For the text-containing cell, return its midpoint in (x, y) coordinate format. 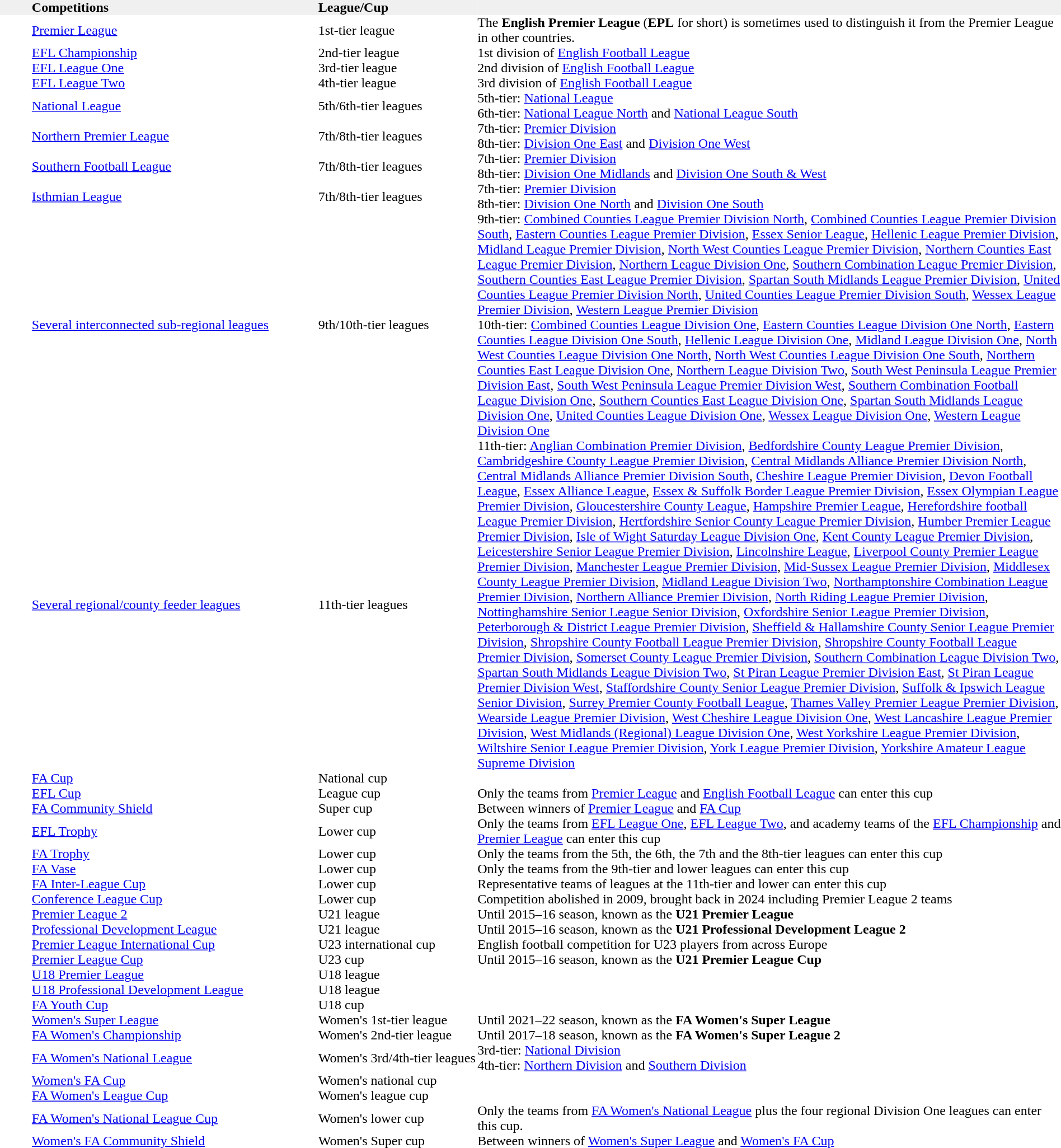
Conference League Cup (175, 899)
Premier League (175, 30)
Competition abolished in 2009, brought back in 2024 including Premier League 2 teams (769, 899)
Premier League 2 (175, 915)
2nd division of English Football League (769, 68)
U18 Professional Development League (175, 990)
Until 2015–16 season, known as the U21 Professional Development League 2 (769, 929)
9th/10th-tier leagues (398, 325)
EFL League Two (175, 83)
Only the teams from the 5th, the 6th, the 7th and the 8th-tier leagues can enter this cup (769, 854)
FA Women's National League Cup (175, 1118)
7th-tier: Premier Division8th-tier: Division One North and Division One South (769, 196)
U23 international cup (398, 945)
Super cup (398, 808)
Women's 3rd/4th-tier leagues (398, 1058)
EFL League One (175, 68)
FA Cup (175, 778)
Southern Football League (175, 166)
Women's Super League (175, 1020)
Women's FA Cup (175, 1080)
2nd-tier league (398, 53)
Competitions (175, 8)
Women's 1st-tier league (398, 1020)
Until 2017–18 season, known as the FA Women's Super League 2 (769, 1035)
Isthmian League (175, 196)
Women's 2nd-tier league (398, 1035)
League/Cup (398, 8)
League cup (398, 794)
1st-tier league (398, 30)
Until 2021–22 season, known as the FA Women's Super League (769, 1020)
FA Women's Championship (175, 1035)
Northern Premier League (175, 136)
3rd-tier league (398, 68)
5th/6th-tier leagues (398, 106)
EFL Trophy (175, 831)
EFL Cup (175, 794)
Premier League Cup (175, 959)
7th-tier: Premier Division8th-tier: Division One East and Division One West (769, 136)
Until 2015–16 season, known as the U21 Premier League Cup (769, 959)
11th-tier leagues (398, 605)
Until 2015–16 season, known as the U21 Premier League (769, 915)
FA Youth Cup (175, 1005)
U23 cup (398, 959)
FA Women's League Cup (175, 1096)
Women's lower cup (398, 1118)
3rd-tier: National Division4th-tier: Northern Division and Southern Division (769, 1058)
Professional Development League (175, 929)
7th-tier: Premier Division8th-tier: Division One Midlands and Division One South & West (769, 166)
Premier League International Cup (175, 945)
3rd division of English Football League (769, 83)
Several interconnected sub-regional leagues (175, 325)
National cup (398, 778)
Representative teams of leagues at the 11th-tier and lower can enter this cup (769, 884)
Several regional/county feeder leagues (175, 605)
U18 Premier League (175, 975)
Only the teams from EFL League One, EFL League Two, and academy teams of the EFL Championship and Premier League can enter this cup (769, 831)
Between winners of Premier League and FA Cup (769, 808)
The English Premier League (EPL for short) is sometimes used to distinguish it from the Premier League in other countries. (769, 30)
FA Trophy (175, 854)
Women's league cup (398, 1096)
FA Women's National League (175, 1058)
Women's national cup (398, 1080)
EFL Championship (175, 53)
5th-tier: National League6th-tier: National League North and National League South (769, 106)
English football competition for U23 players from across Europe (769, 945)
4th-tier league (398, 83)
U18 cup (398, 1005)
1st division of English Football League (769, 53)
Only the teams from Premier League and English Football League can enter this cup (769, 794)
Only the teams from FA Women's National League plus the four regional Division One leagues can enter this cup. (769, 1118)
Only the teams from the 9th-tier and lower leagues can enter this cup (769, 869)
FA Community Shield (175, 808)
FA Vase (175, 869)
FA Inter-League Cup (175, 884)
National League (175, 106)
